Scan for the cell matching the given text and deliver its (x, y) coordinate at center. 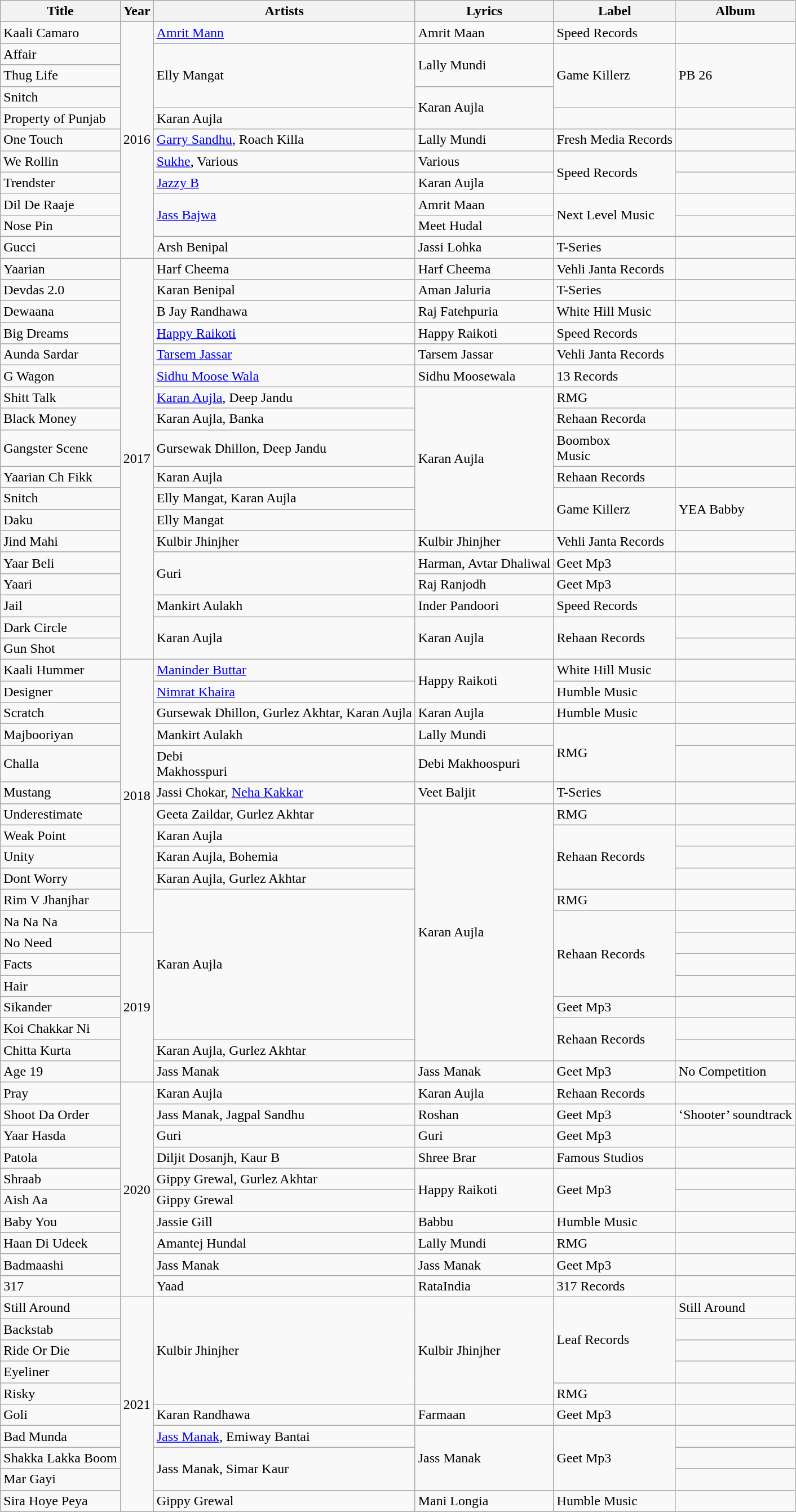
2018 (136, 796)
Debi Makhoospuri (484, 763)
Title (60, 11)
Na Na Na (60, 921)
YEA Babby (735, 509)
Harman, Avtar Dhaliwal (484, 563)
Jass Bajwa (284, 215)
Roshan (484, 1115)
Thug Life (60, 76)
Pray (60, 1093)
Kaali Camaro (60, 33)
One Touch (60, 140)
Gursewak Dhillon, Deep Jandu (284, 448)
Yaad (284, 1286)
Facts (60, 964)
Ride Or Die (60, 1351)
Gippy Grewal, Gurlez Akhtar (284, 1179)
Patola (60, 1157)
Geeta Zaildar, Gurlez Akhtar (284, 814)
Amantej Hundal (284, 1243)
Raj Ranjodh (484, 584)
PB 26 (735, 76)
Badmaashi (60, 1265)
Nimrat Khaira (284, 692)
Big Dreams (60, 333)
Weak Point (60, 835)
Various (484, 161)
Jassie Gill (284, 1222)
Yaarian (60, 269)
No Need (60, 943)
Sidhu Moosewala (484, 376)
Scratch (60, 713)
2020 (136, 1190)
Yaari (60, 584)
Next Level Music (614, 215)
2021 (136, 1404)
Fresh Media Records (614, 140)
Rim V Jhanjhar (60, 900)
Garry Sandhu, Roach Killa (284, 140)
Goli (60, 1415)
Dark Circle (60, 627)
Yaar Beli (60, 563)
Farmaan (484, 1415)
Underestimate (60, 814)
Karan Randhawa (284, 1415)
2017 (136, 459)
Bad Munda (60, 1436)
Majbooriyan (60, 735)
Jass Manak, Jagpal Sandhu (284, 1115)
Sikander (60, 1007)
Yaarian Ch Fikk (60, 477)
Jassi Lohka (484, 247)
BoomboxMusic (614, 448)
G Wagon (60, 376)
Affair (60, 54)
Sukhe, Various (284, 161)
B Jay Randhawa (284, 312)
Lyrics (484, 11)
Karan Benipal (284, 290)
Rehaan Recorda (614, 419)
2016 (136, 140)
Designer (60, 692)
Arsh Benipal (284, 247)
Famous Studios (614, 1157)
Year (136, 11)
Eyeliner (60, 1372)
Inder Pandoori (484, 605)
Sidhu Moose Wala (284, 376)
Veet Baljit (484, 793)
Karan Aujla, Deep Jandu (284, 397)
No Competition (735, 1072)
Jail (60, 605)
Shitt Talk (60, 397)
‘Shooter’ soundtrack (735, 1115)
Unity (60, 857)
Karan Aujla, Banka (284, 419)
DebiMakhosspuri (284, 763)
Shree Brar (484, 1157)
Album (735, 11)
Age 19 (60, 1072)
Nose Pin (60, 226)
Mustang (60, 793)
Gucci (60, 247)
Shakka Lakka Boom (60, 1458)
Haan Di Udeek (60, 1243)
Gun Shot (60, 649)
Artists (284, 11)
317 (60, 1286)
2019 (136, 1007)
Challa (60, 763)
Diljit Dosanjh, Kaur B (284, 1157)
Meet Hudal (484, 226)
Label (614, 11)
Dewaana (60, 312)
Babbu (484, 1222)
Shoot Da Order (60, 1115)
We Rollin (60, 161)
Jassi Chokar, Neha Kakkar (284, 793)
Jass Manak, Emiway Bantai (284, 1436)
Risky (60, 1394)
Kaali Hummer (60, 670)
Aish Aa (60, 1200)
Daku (60, 520)
Elly Mangat, Karan Aujla (284, 498)
Mar Gayi (60, 1479)
Baby You (60, 1222)
Yaar Hasda (60, 1136)
317 Records (614, 1286)
Backstab (60, 1329)
Devdas 2.0 (60, 290)
Dont Worry (60, 878)
Aunda Sardar (60, 355)
Mani Longia (484, 1501)
Aman Jaluria (484, 290)
Maninder Buttar (284, 670)
Gursewak Dhillon, Gurlez Akhtar, Karan Aujla (284, 713)
Jazzy B (284, 183)
Hair (60, 986)
Koi Chakkar Ni (60, 1029)
Property of Punjab (60, 118)
Raj Fatehpuria (484, 312)
13 Records (614, 376)
Trendster (60, 183)
Amrit Mann (284, 33)
Gangster Scene (60, 448)
Shraab (60, 1179)
RataIndia (484, 1286)
Jind Mahi (60, 541)
Dil De Raaje (60, 204)
Jass Manak, Simar Kaur (284, 1469)
Black Money (60, 419)
Leaf Records (614, 1339)
Sira Hoye Peya (60, 1501)
Karan Aujla, Bohemia (284, 857)
Chitta Kurta (60, 1050)
